Determine the [X, Y] coordinate at the center of the cell enclosing the given text.  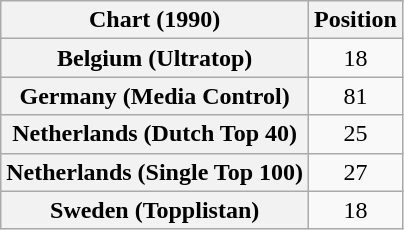
Sweden (Topplistan) [155, 210]
Netherlands (Single Top 100) [155, 172]
Germany (Media Control) [155, 96]
27 [356, 172]
Netherlands (Dutch Top 40) [155, 134]
Position [356, 20]
Belgium (Ultratop) [155, 58]
81 [356, 96]
25 [356, 134]
Chart (1990) [155, 20]
